Return the (x, y) coordinate for the center point of the cell that contains the specified text.  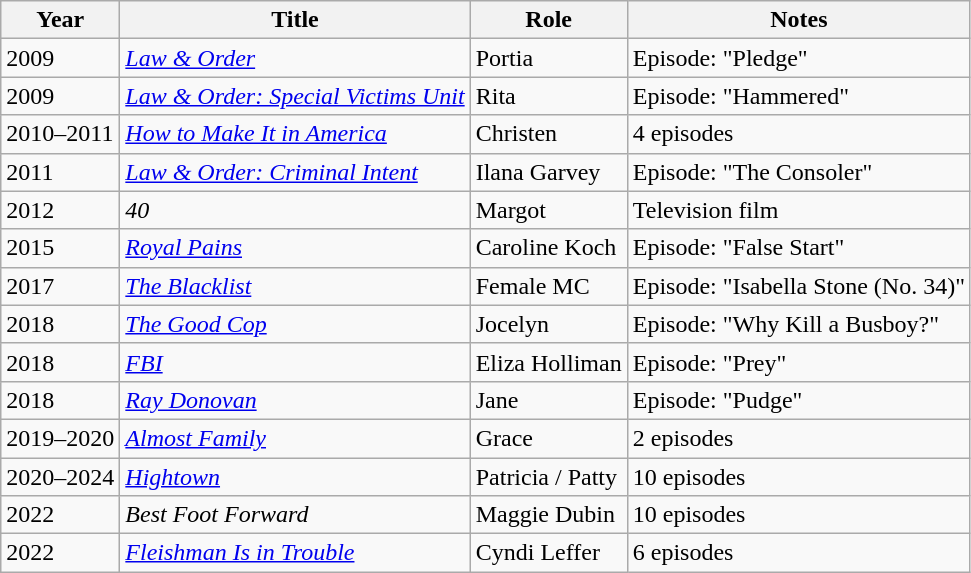
Law & Order: Criminal Intent (295, 172)
Christen (548, 134)
Almost Family (295, 438)
Female MC (548, 286)
Fleishman Is in Trouble (295, 553)
Title (295, 20)
Law & Order (295, 58)
Grace (548, 438)
Portia (548, 58)
Jocelyn (548, 324)
Year (60, 20)
Notes (798, 20)
Eliza Holliman (548, 362)
Cyndi Leffer (548, 553)
Episode: "Why Kill a Busboy?" (798, 324)
Maggie Dubin (548, 515)
2 episodes (798, 438)
The Blacklist (295, 286)
Patricia / Patty (548, 477)
2015 (60, 248)
6 episodes (798, 553)
Rita (548, 96)
Episode: "Prey" (798, 362)
Episode: "The Consoler" (798, 172)
2020–2024 (60, 477)
Episode: "Pudge" (798, 400)
2011 (60, 172)
Role (548, 20)
The Good Cop (295, 324)
2010–2011 (60, 134)
FBI (295, 362)
2012 (60, 210)
Law & Order: Special Victims Unit (295, 96)
Hightown (295, 477)
Episode: "Isabella Stone (No. 34)" (798, 286)
Caroline Koch (548, 248)
Episode: "Pledge" (798, 58)
Jane (548, 400)
Margot (548, 210)
How to Make It in America (295, 134)
2017 (60, 286)
Ray Donovan (295, 400)
4 episodes (798, 134)
2019–2020 (60, 438)
Episode: "Hammered" (798, 96)
Episode: "False Start" (798, 248)
40 (295, 210)
Television film (798, 210)
Ilana Garvey (548, 172)
Best Foot Forward (295, 515)
Royal Pains (295, 248)
